Locate the cell with the specified text and output its (x, y) center coordinate. 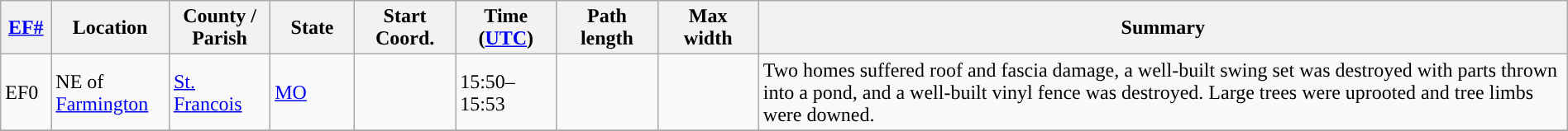
Summary (1163, 28)
County / Parish (219, 28)
Start Coord. (404, 28)
State (313, 28)
Path length (607, 28)
Location (111, 28)
Time (UTC) (506, 28)
15:50–15:53 (506, 92)
NE of Farmington (111, 92)
St. Francois (219, 92)
EF# (26, 28)
EF0 (26, 92)
Max width (708, 28)
MO (313, 92)
